Extract the (x, y) coordinate from the center of the cell holding the provided text.  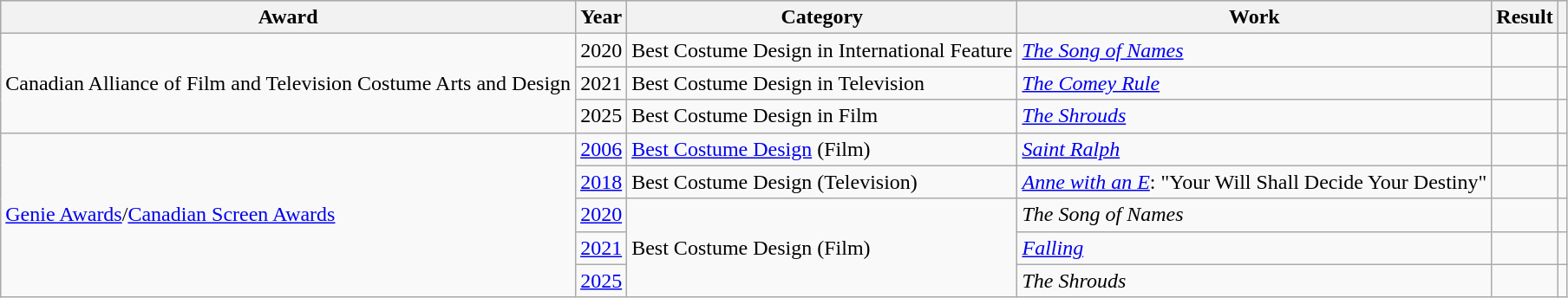
Best Costume Design in International Feature (822, 50)
Best Costume Design in Television (822, 83)
2006 (602, 149)
The Comey Rule (1254, 83)
Canadian Alliance of Film and Television Costume Arts and Design (288, 83)
Anne with an E: "Your Will Shall Decide Your Destiny" (1254, 182)
Best Costume Design in Film (822, 116)
Category (822, 17)
Saint Ralph (1254, 149)
Award (288, 17)
Work (1254, 17)
2018 (602, 182)
Genie Awards/Canadian Screen Awards (288, 215)
Year (602, 17)
Result (1525, 17)
Falling (1254, 248)
Best Costume Design (Television) (822, 182)
